Scan for the cell matching the given text and deliver its [x, y] coordinate at center. 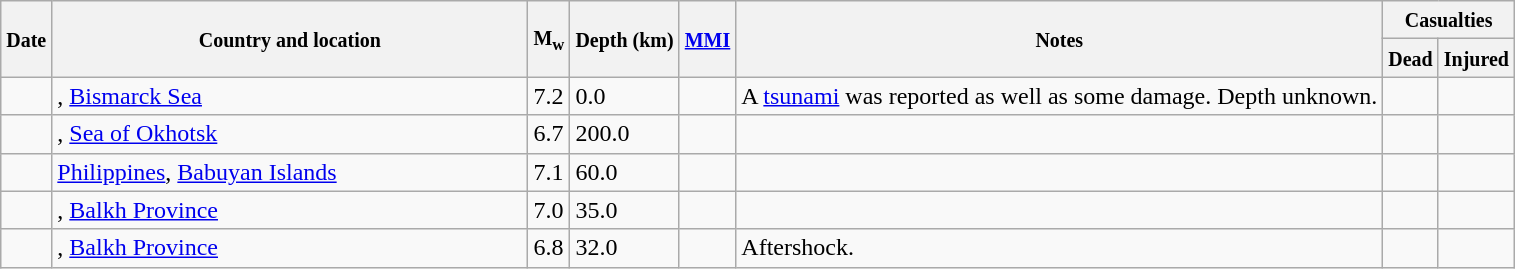
Country and location [290, 39]
7.0 [549, 210]
MMI [708, 39]
6.8 [549, 248]
35.0 [624, 210]
7.2 [549, 96]
7.1 [549, 172]
Date [26, 39]
A tsunami was reported as well as some damage. Depth unknown. [1060, 96]
Depth (km) [624, 39]
, Sea of Okhotsk [290, 134]
32.0 [624, 248]
, Bismarck Sea [290, 96]
Casualties [1449, 20]
200.0 [624, 134]
Notes [1060, 39]
Philippines, Babuyan Islands [290, 172]
Mw [549, 39]
Dead [1411, 58]
Aftershock. [1060, 248]
0.0 [624, 96]
60.0 [624, 172]
6.7 [549, 134]
Injured [1476, 58]
